Return the [x, y] coordinate for the center point of the cell that contains the specified text.  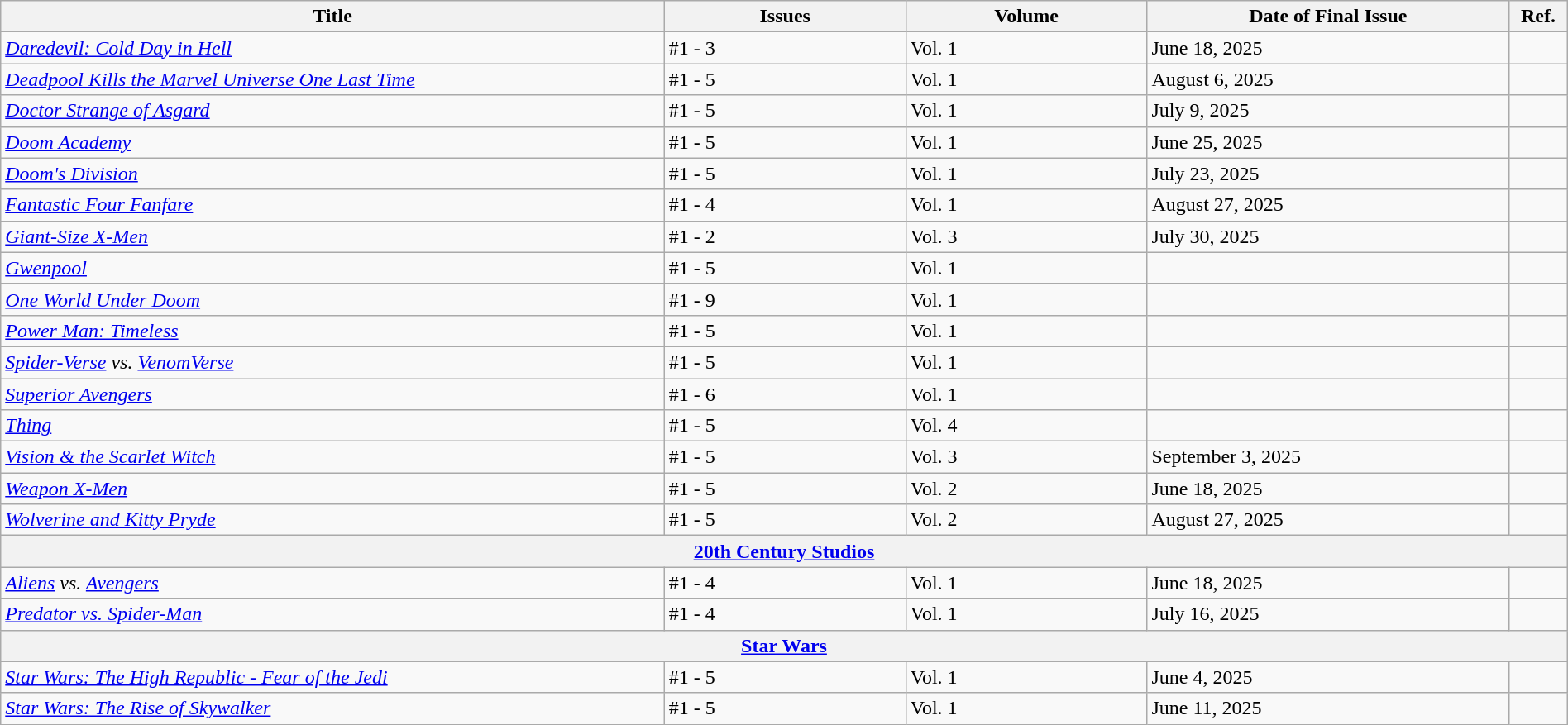
Volume [1026, 17]
Gwenpool [332, 268]
#1 - 3 [785, 48]
Giant-Size X-Men [332, 236]
Doom Academy [332, 142]
June 4, 2025 [1328, 677]
Wolverine and Kitty Pryde [332, 520]
Superior Avengers [332, 394]
August 6, 2025 [1328, 79]
#1 - 2 [785, 236]
Vol. 4 [1026, 426]
Vision & the Scarlet Witch [332, 457]
Ref. [1538, 17]
July 16, 2025 [1328, 614]
Weapon X-Men [332, 489]
One World Under Doom [332, 299]
Date of Final Issue [1328, 17]
Star Wars: The High Republic - Fear of the Jedi [332, 677]
Predator vs. Spider-Man [332, 614]
July 23, 2025 [1328, 174]
Doom's Division [332, 174]
July 9, 2025 [1328, 111]
Star Wars [784, 646]
20th Century Studios [784, 551]
Title [332, 17]
#1 - 6 [785, 394]
#1 - 9 [785, 299]
July 30, 2025 [1328, 236]
Deadpool Kills the Marvel Universe One Last Time [332, 79]
September 3, 2025 [1328, 457]
Fantastic Four Fanfare [332, 205]
Power Man: Timeless [332, 331]
Aliens vs. Avengers [332, 583]
Spider-Verse vs. VenomVerse [332, 362]
Thing [332, 426]
Star Wars: The Rise of Skywalker [332, 708]
Doctor Strange of Asgard [332, 111]
Daredevil: Cold Day in Hell [332, 48]
Issues [785, 17]
June 25, 2025 [1328, 142]
June 11, 2025 [1328, 708]
